Provide the (X, Y) coordinate of the cell's center where the given text is located.  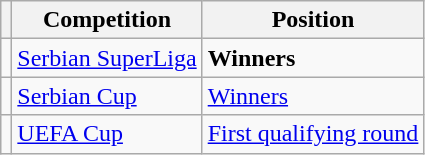
First qualifying round (313, 134)
Position (313, 20)
UEFA Cup (107, 134)
Competition (107, 20)
Serbian SuperLiga (107, 58)
Serbian Cup (107, 96)
